Search for the cell housing the specified text and yield its (X, Y) center coordinate. 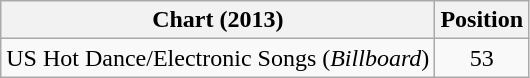
US Hot Dance/Electronic Songs (Billboard) (218, 58)
53 (482, 58)
Chart (2013) (218, 20)
Position (482, 20)
